For the text-containing cell, return its midpoint in (x, y) coordinate format. 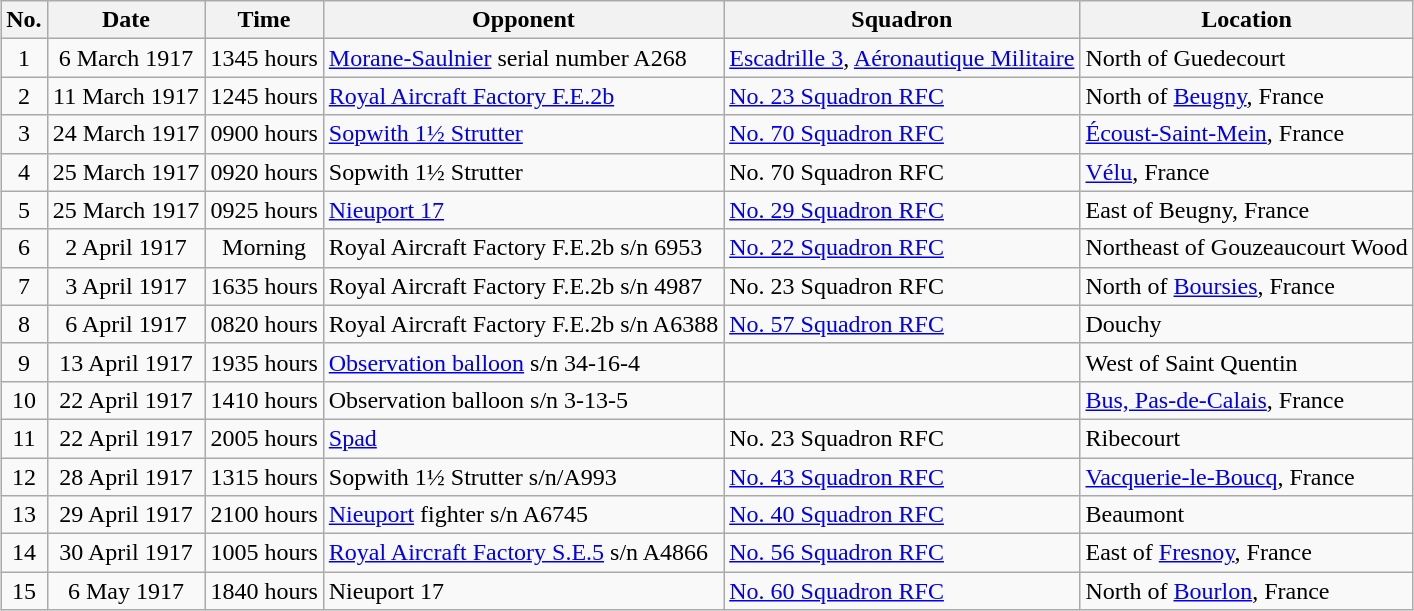
12 (24, 477)
14 (24, 553)
Vacquerie-le-Boucq, France (1246, 477)
Royal Aircraft Factory F.E.2b s/n 6953 (523, 248)
0820 hours (264, 324)
1315 hours (264, 477)
Ribecourt (1246, 438)
Spad (523, 438)
Morning (264, 248)
Observation balloon s/n 34-16-4 (523, 362)
North of Guedecourt (1246, 58)
2 April 1917 (126, 248)
2 (24, 96)
Sopwith 1½ Strutter s/n/A993 (523, 477)
30 April 1917 (126, 553)
Observation balloon s/n 3-13-5 (523, 400)
1410 hours (264, 400)
28 April 1917 (126, 477)
13 (24, 515)
2100 hours (264, 515)
East of Fresnoy, France (1246, 553)
West of Saint Quentin (1246, 362)
Royal Aircraft Factory F.E.2b s/n A6388 (523, 324)
6 March 1917 (126, 58)
North of Beugny, France (1246, 96)
1935 hours (264, 362)
8 (24, 324)
15 (24, 591)
North of Bourlon, France (1246, 591)
Date (126, 20)
Northeast of Gouzeaucourt Wood (1246, 248)
Douchy (1246, 324)
No. 43 Squadron RFC (902, 477)
1005 hours (264, 553)
0925 hours (264, 210)
Royal Aircraft Factory S.E.5 s/n A4866 (523, 553)
Morane-Saulnier serial number A268 (523, 58)
Escadrille 3, Aéronautique Militaire (902, 58)
5 (24, 210)
No. (24, 20)
Vélu, France (1246, 172)
East of Beugny, France (1246, 210)
No. 40 Squadron RFC (902, 515)
North of Boursies, France (1246, 286)
No. 57 Squadron RFC (902, 324)
7 (24, 286)
No. 56 Squadron RFC (902, 553)
Écoust-Saint-Mein, France (1246, 134)
4 (24, 172)
Royal Aircraft Factory F.E.2b (523, 96)
1345 hours (264, 58)
0900 hours (264, 134)
Opponent (523, 20)
13 April 1917 (126, 362)
6 May 1917 (126, 591)
Beaumont (1246, 515)
3 (24, 134)
0920 hours (264, 172)
1635 hours (264, 286)
11 March 1917 (126, 96)
6 (24, 248)
Squadron (902, 20)
6 April 1917 (126, 324)
Bus, Pas-de-Calais, France (1246, 400)
Royal Aircraft Factory F.E.2b s/n 4987 (523, 286)
2005 hours (264, 438)
11 (24, 438)
No. 22 Squadron RFC (902, 248)
Nieuport fighter s/n A6745 (523, 515)
1 (24, 58)
29 April 1917 (126, 515)
Time (264, 20)
9 (24, 362)
1840 hours (264, 591)
3 April 1917 (126, 286)
10 (24, 400)
1245 hours (264, 96)
Location (1246, 20)
No. 29 Squadron RFC (902, 210)
No. 60 Squadron RFC (902, 591)
24 March 1917 (126, 134)
